For the text-containing cell, return its midpoint in (X, Y) coordinate format. 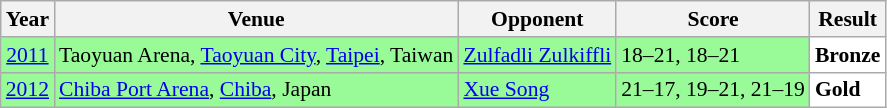
Opponent (537, 19)
2012 (28, 90)
Venue (256, 19)
Year (28, 19)
Xue Song (537, 90)
2011 (28, 55)
Bronze (848, 55)
Taoyuan Arena, Taoyuan City, Taipei, Taiwan (256, 55)
21–17, 19–21, 21–19 (713, 90)
Chiba Port Arena, Chiba, Japan (256, 90)
18–21, 18–21 (713, 55)
Zulfadli Zulkiffli (537, 55)
Gold (848, 90)
Score (713, 19)
Result (848, 19)
